From the cell containing the given text, extract its center point as (x, y) coordinate. 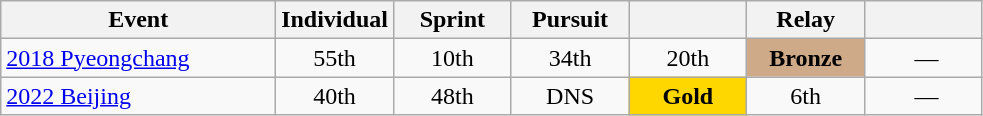
Sprint (452, 20)
10th (452, 58)
Pursuit (570, 20)
DNS (570, 96)
20th (688, 58)
34th (570, 58)
2018 Pyeongchang (138, 58)
6th (806, 96)
40th (335, 96)
2022 Beijing (138, 96)
48th (452, 96)
Bronze (806, 58)
Event (138, 20)
Gold (688, 96)
55th (335, 58)
Individual (335, 20)
Relay (806, 20)
